Output the [x, y] coordinate of the center of the cell containing the given text.  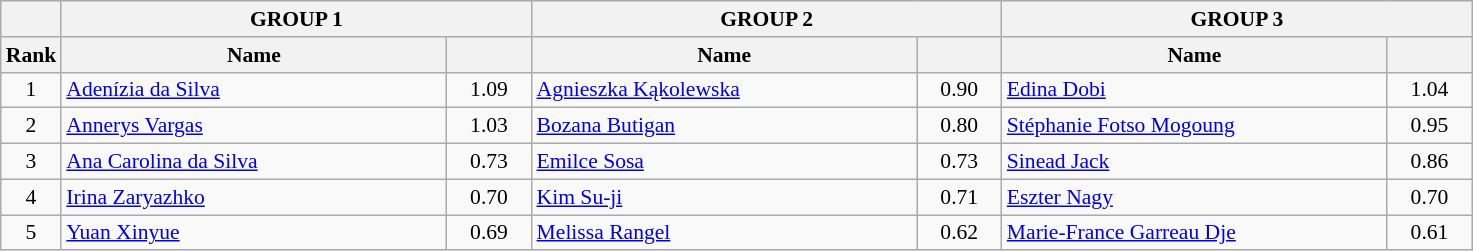
5 [32, 233]
Emilce Sosa [724, 162]
0.90 [960, 90]
Kim Su-ji [724, 197]
GROUP 2 [767, 19]
Yuan Xinyue [254, 233]
4 [32, 197]
0.71 [960, 197]
0.80 [960, 126]
Eszter Nagy [1194, 197]
3 [32, 162]
Edina Dobi [1194, 90]
2 [32, 126]
Marie-France Garreau Dje [1194, 233]
GROUP 1 [296, 19]
Agnieszka Kąkolewska [724, 90]
Ana Carolina da Silva [254, 162]
1.03 [488, 126]
0.62 [960, 233]
0.61 [1430, 233]
Rank [32, 55]
Sinead Jack [1194, 162]
1.04 [1430, 90]
Bozana Butigan [724, 126]
Annerys Vargas [254, 126]
Irina Zaryazhko [254, 197]
Adenízia da Silva [254, 90]
0.86 [1430, 162]
Stéphanie Fotso Mogoung [1194, 126]
1 [32, 90]
Melissa Rangel [724, 233]
0.69 [488, 233]
1.09 [488, 90]
GROUP 3 [1237, 19]
0.95 [1430, 126]
